Output the (x, y) coordinate of the center of the cell containing the given text.  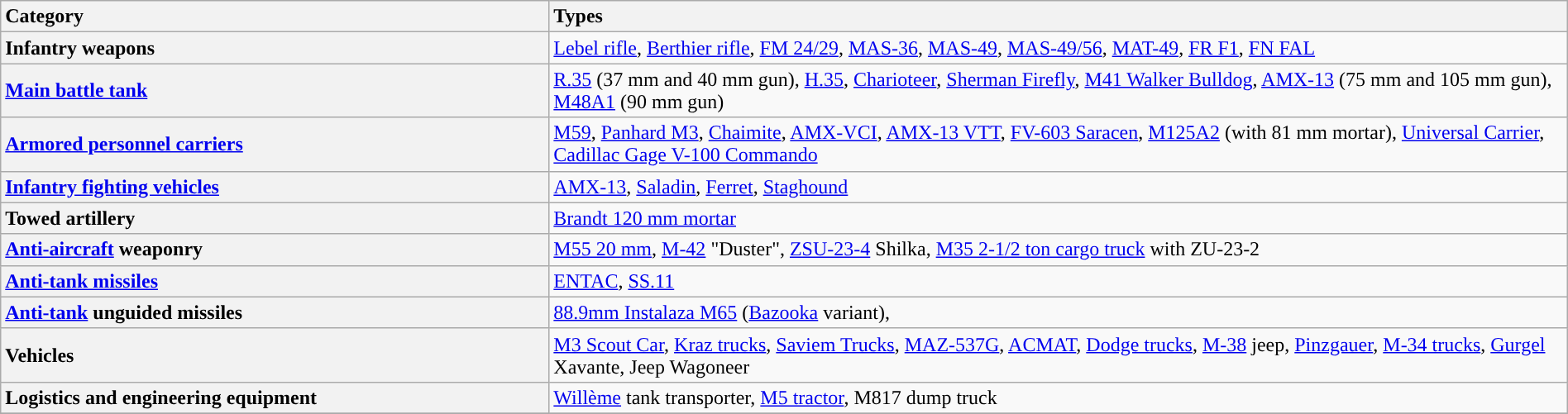
Logistics and engineering equipment (275, 397)
Infantry weapons (275, 48)
Willème tank transporter, M5 tractor, M817 dump truck (1059, 397)
Anti-aircraft weaponry (275, 250)
Lebel rifle, Berthier rifle, FM 24/29, MAS-36, MAS-49, MAS-49/56, MAT-49, FR F1, FN FAL (1059, 48)
Vehicles (275, 355)
M59, Panhard M3, Chaimite, AMX-VCI, AMX-13 VTT, FV-603 Saracen, M125A2 (with 81 mm mortar), Universal Carrier, Cadillac Gage V-100 Commando (1059, 144)
ENTAC, SS.11 (1059, 281)
R.35 (37 mm and 40 mm gun), H.35, Charioteer, Sherman Firefly, M41 Walker Bulldog, AMX-13 (75 mm and 105 mm gun), M48A1 (90 mm gun) (1059, 91)
88.9mm Instalaza M65 (Bazooka variant), (1059, 312)
Anti-tank unguided missiles (275, 312)
Category (275, 17)
Main battle tank (275, 91)
M55 20 mm, M-42 "Duster", ZSU-23-4 Shilka, M35 2-1/2 ton cargo truck with ZU-23-2 (1059, 250)
Brandt 120 mm mortar (1059, 218)
Towed artillery (275, 218)
Infantry fighting vehicles (275, 187)
Anti-tank missiles (275, 281)
Types (1059, 17)
AMX-13, Saladin, Ferret, Staghound (1059, 187)
M3 Scout Car, Kraz trucks, Saviem Trucks, MAZ-537G, ACMAT, Dodge trucks, M-38 jeep, Pinzgauer, M-34 trucks, Gurgel Xavante, Jeep Wagoneer (1059, 355)
Armored personnel carriers (275, 144)
